Capture the cell that displays the provided text and extract its [x, y] central coordinate. 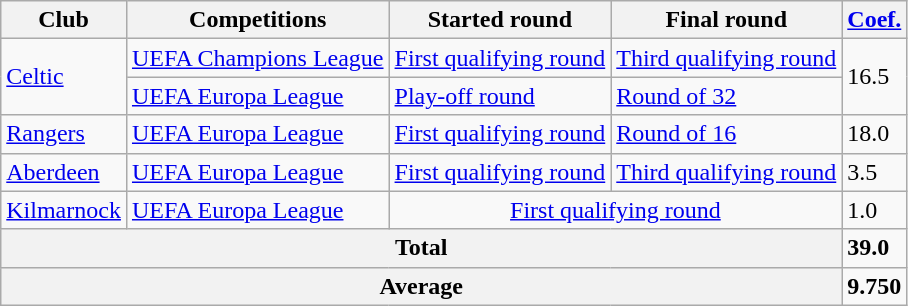
Round of 16 [726, 134]
Aberdeen [64, 172]
3.5 [874, 172]
Started round [500, 20]
Competitions [258, 20]
Club [64, 20]
Coef. [874, 20]
18.0 [874, 134]
Kilmarnock [64, 210]
Final round [726, 20]
39.0 [874, 248]
1.0 [874, 210]
9.750 [874, 286]
Celtic [64, 77]
Rangers [64, 134]
Play-off round [500, 96]
Average [422, 286]
UEFA Champions League [258, 58]
16.5 [874, 77]
Round of 32 [726, 96]
Total [422, 248]
